Determine the (x, y) coordinate at the center of the cell enclosing the given text.  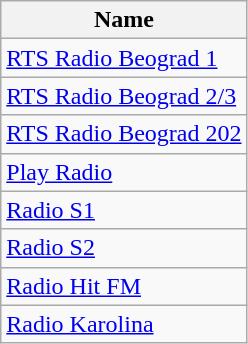
RTS Radio Beograd 1 (124, 58)
Name (124, 20)
RTS Radio Beograd 2/3 (124, 96)
Play Radio (124, 172)
Radio Hit FM (124, 286)
Radio S2 (124, 248)
RTS Radio Beograd 202 (124, 134)
Radio Karolina (124, 324)
Radio S1 (124, 210)
